Provide the [x, y] coordinate of the cell's center where the given text is located.  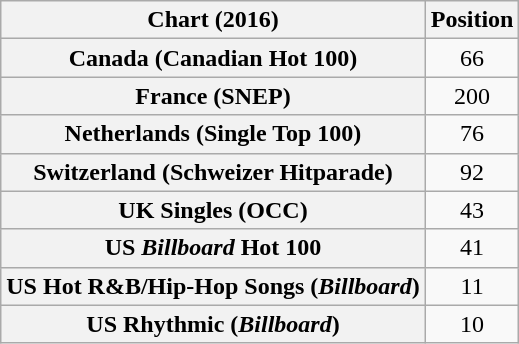
92 [472, 172]
11 [472, 286]
Switzerland (Schweizer Hitparade) [213, 172]
Position [472, 20]
US Rhythmic (Billboard) [213, 324]
66 [472, 58]
US Hot R&B/Hip-Hop Songs (Billboard) [213, 286]
43 [472, 210]
10 [472, 324]
Netherlands (Single Top 100) [213, 134]
Canada (Canadian Hot 100) [213, 58]
France (SNEP) [213, 96]
76 [472, 134]
UK Singles (OCC) [213, 210]
US Billboard Hot 100 [213, 248]
200 [472, 96]
Chart (2016) [213, 20]
41 [472, 248]
